From the cell containing the given text, extract its center point as [x, y] coordinate. 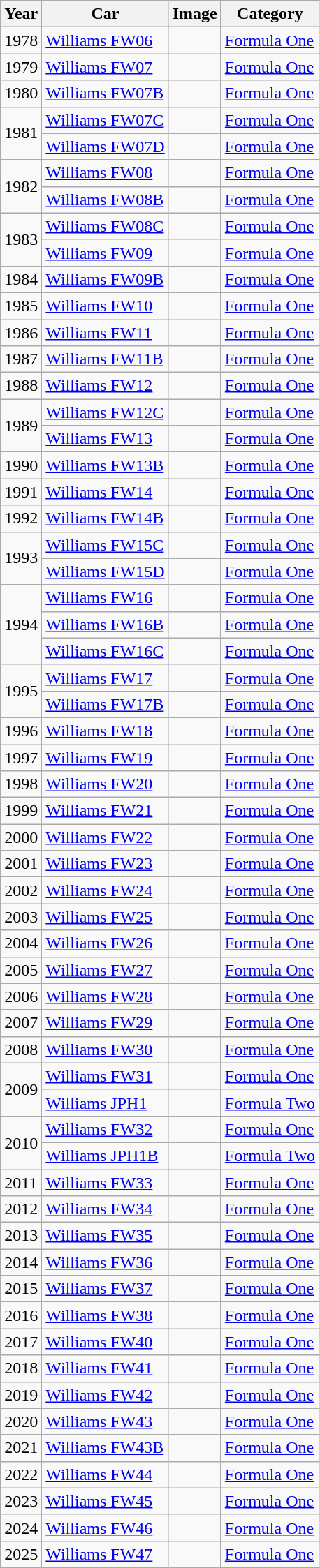
Williams FW30 [105, 1050]
Williams FW32 [105, 1129]
Williams FW07D [105, 147]
1994 [21, 625]
Williams FW14B [105, 518]
2016 [21, 1315]
Williams FW06 [105, 40]
Williams FW37 [105, 1289]
1989 [21, 426]
1981 [21, 133]
Williams FW20 [105, 784]
Category [270, 14]
2007 [21, 1023]
2004 [21, 943]
Image [194, 14]
Williams FW13B [105, 465]
Williams FW12 [105, 386]
Williams FW15D [105, 572]
2018 [21, 1368]
Williams FW28 [105, 996]
2023 [21, 1501]
1983 [21, 239]
1988 [21, 386]
Williams FW25 [105, 917]
1990 [21, 465]
Williams FW16B [105, 625]
1982 [21, 186]
2013 [21, 1236]
Williams FW47 [105, 1554]
Williams FW13 [105, 439]
Williams FW09 [105, 253]
Williams FW40 [105, 1342]
Williams JPH1B [105, 1156]
1984 [21, 279]
1986 [21, 333]
Williams FW18 [105, 731]
Williams FW07B [105, 94]
1985 [21, 306]
Williams FW14 [105, 492]
Williams FW16C [105, 651]
1978 [21, 40]
2011 [21, 1183]
2000 [21, 837]
2020 [21, 1421]
Williams FW43 [105, 1421]
Williams FW24 [105, 890]
2015 [21, 1289]
Williams JPH1 [105, 1103]
Williams FW21 [105, 811]
2021 [21, 1448]
Car [105, 14]
2006 [21, 996]
Williams FW33 [105, 1183]
Williams FW46 [105, 1528]
Williams FW35 [105, 1236]
Williams FW17B [105, 704]
2002 [21, 890]
1997 [21, 757]
1996 [21, 731]
Williams FW31 [105, 1076]
1998 [21, 784]
2014 [21, 1262]
2001 [21, 864]
1993 [21, 558]
2010 [21, 1142]
Williams FW42 [105, 1395]
Williams FW43B [105, 1448]
Williams FW45 [105, 1501]
Williams FW27 [105, 970]
Williams FW38 [105, 1315]
2005 [21, 970]
Year [21, 14]
Williams FW17 [105, 678]
1987 [21, 359]
2017 [21, 1342]
Williams FW11 [105, 333]
2019 [21, 1395]
Williams FW07 [105, 67]
1979 [21, 67]
Williams FW08 [105, 173]
Williams FW23 [105, 864]
2003 [21, 917]
Williams FW34 [105, 1209]
2022 [21, 1474]
Williams FW15C [105, 545]
2008 [21, 1050]
Williams FW11B [105, 359]
Williams FW19 [105, 757]
1992 [21, 518]
Williams FW10 [105, 306]
2024 [21, 1528]
Williams FW08C [105, 226]
1991 [21, 492]
2025 [21, 1554]
Williams FW26 [105, 943]
Williams FW16 [105, 598]
Williams FW22 [105, 837]
2012 [21, 1209]
Williams FW08B [105, 200]
Williams FW29 [105, 1023]
Williams FW44 [105, 1474]
1999 [21, 811]
2009 [21, 1089]
Williams FW12C [105, 412]
Williams FW09B [105, 279]
Williams FW07C [105, 120]
1995 [21, 691]
1980 [21, 94]
Williams FW36 [105, 1262]
Williams FW41 [105, 1368]
